Provide the (X, Y) coordinate of the cell's center where the given text is located.  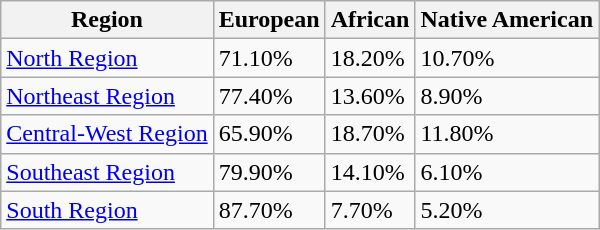
11.80% (507, 134)
14.10% (370, 172)
5.20% (507, 210)
Southeast Region (107, 172)
79.90% (269, 172)
European (269, 20)
Central-West Region (107, 134)
African (370, 20)
South Region (107, 210)
8.90% (507, 96)
77.40% (269, 96)
Northeast Region (107, 96)
10.70% (507, 58)
71.10% (269, 58)
6.10% (507, 172)
18.70% (370, 134)
North Region (107, 58)
Native American (507, 20)
Region (107, 20)
7.70% (370, 210)
65.90% (269, 134)
13.60% (370, 96)
18.20% (370, 58)
87.70% (269, 210)
